Detect which cell encompasses the target text, then output its [x, y] center coordinate. 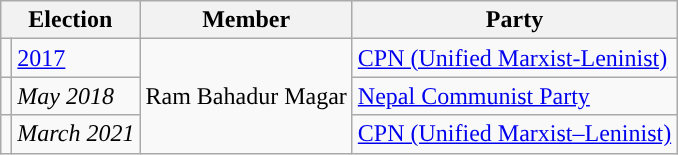
Party [514, 20]
2017 [76, 58]
CPN (Unified Marxist–Leninist) [514, 134]
Nepal Communist Party [514, 96]
CPN (Unified Marxist-Leninist) [514, 58]
Election [70, 20]
March 2021 [76, 134]
Member [246, 20]
Ram Bahadur Magar [246, 96]
May 2018 [76, 96]
